Return [X, Y] of the center of cell containing provided text 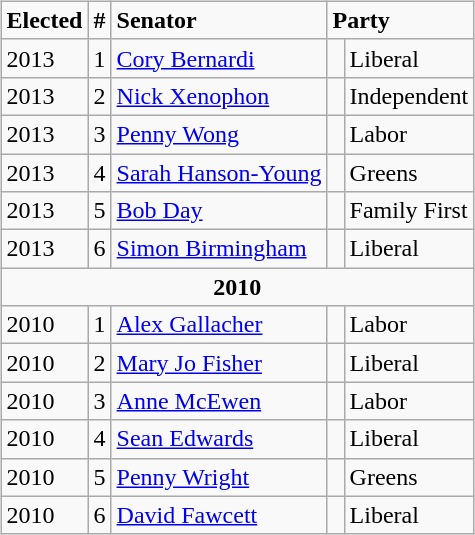
Sean Edwards [219, 439]
Party [400, 20]
Elected [44, 20]
Nick Xenophon [219, 96]
Alex Gallacher [219, 325]
Mary Jo Fisher [219, 363]
Sarah Hanson-Young [219, 173]
Cory Bernardi [219, 58]
Senator [219, 20]
Independent [409, 96]
David Fawcett [219, 515]
Anne McEwen [219, 401]
Family First [409, 211]
# [100, 20]
Bob Day [219, 211]
Penny Wong [219, 134]
Simon Birmingham [219, 249]
Penny Wright [219, 477]
